Locate the cell with the specified text and output its (x, y) center coordinate. 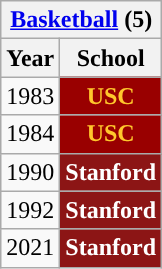
Year (30, 58)
School (111, 58)
1992 (30, 210)
1983 (30, 96)
2021 (30, 248)
1984 (30, 134)
Basketball (5) (82, 20)
1990 (30, 172)
